Search for the cell housing the specified text and yield its [X, Y] center coordinate. 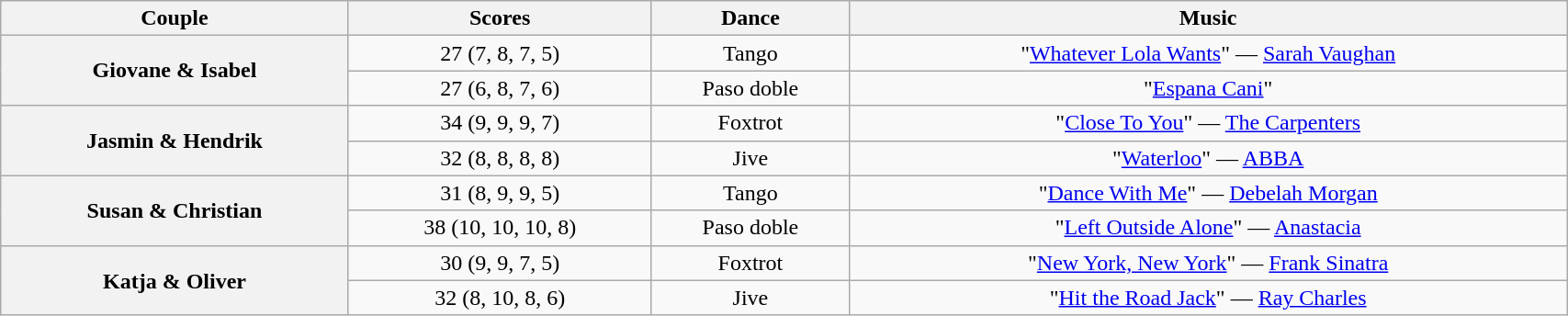
Music [1209, 18]
31 (8, 9, 9, 5) [500, 193]
Giovane & Isabel [175, 71]
34 (9, 9, 9, 7) [500, 123]
"Close To You" — The Carpenters [1209, 123]
Katja & Oliver [175, 280]
"Espana Cani" [1209, 88]
Couple [175, 18]
Susan & Christian [175, 210]
30 (9, 9, 7, 5) [500, 263]
Scores [500, 18]
"New York, New York" — Frank Sinatra [1209, 263]
"Whatever Lola Wants" — Sarah Vaughan [1209, 53]
Dance [750, 18]
"Waterloo" — ABBA [1209, 158]
32 (8, 10, 8, 6) [500, 298]
38 (10, 10, 10, 8) [500, 228]
"Hit the Road Jack" — Ray Charles [1209, 298]
32 (8, 8, 8, 8) [500, 158]
"Left Outside Alone" — Anastacia [1209, 228]
27 (7, 8, 7, 5) [500, 53]
"Dance With Me" — Debelah Morgan [1209, 193]
Jasmin & Hendrik [175, 141]
27 (6, 8, 7, 6) [500, 88]
